Extract the (X, Y) coordinate from the center of the cell holding the provided text.  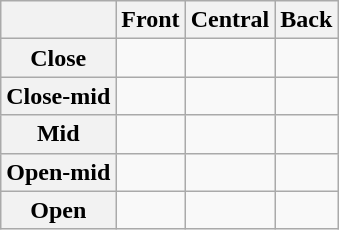
Front (150, 20)
Close-mid (58, 96)
Back (306, 20)
Open (58, 210)
Central (230, 20)
Mid (58, 134)
Close (58, 58)
Open-mid (58, 172)
